Determine the (X, Y) coordinate at the center of the cell enclosing the given text.  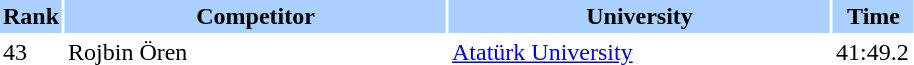
University (640, 16)
Time (874, 16)
Competitor (256, 16)
Rank (31, 16)
